Extract the (x, y) coordinate from the center of the cell holding the provided text.  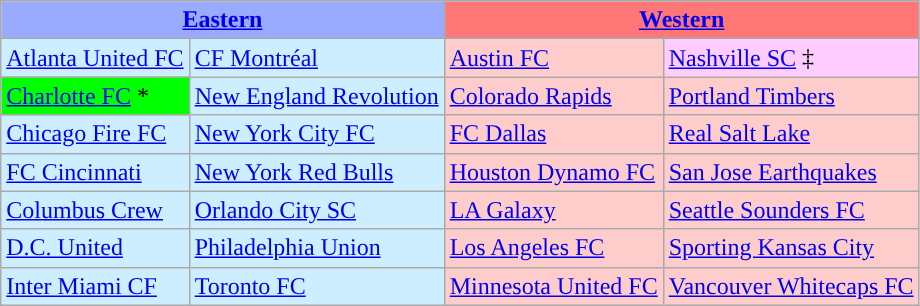
Real Salt Lake (791, 134)
Charlotte FC * (95, 96)
Toronto FC (316, 286)
Atlanta United FC (95, 58)
Colorado Rapids (554, 96)
D.C. United (95, 248)
Philadelphia Union (316, 248)
Vancouver Whitecaps FC (791, 286)
San Jose Earthquakes (791, 172)
Portland Timbers (791, 96)
New England Revolution (316, 96)
Minnesota United FC (554, 286)
New York Red Bulls (316, 172)
Sporting Kansas City (791, 248)
Seattle Sounders FC (791, 210)
LA Galaxy (554, 210)
Los Angeles FC (554, 248)
Eastern (222, 20)
Western (682, 20)
FC Dallas (554, 134)
FC Cincinnati (95, 172)
Nashville SC ‡ (791, 58)
Chicago Fire FC (95, 134)
CF Montréal (316, 58)
Austin FC (554, 58)
Inter Miami CF (95, 286)
Houston Dynamo FC (554, 172)
Columbus Crew (95, 210)
Orlando City SC (316, 210)
New York City FC (316, 134)
